Identify which cell holds the provided text, then report its [x, y] central coordinate. 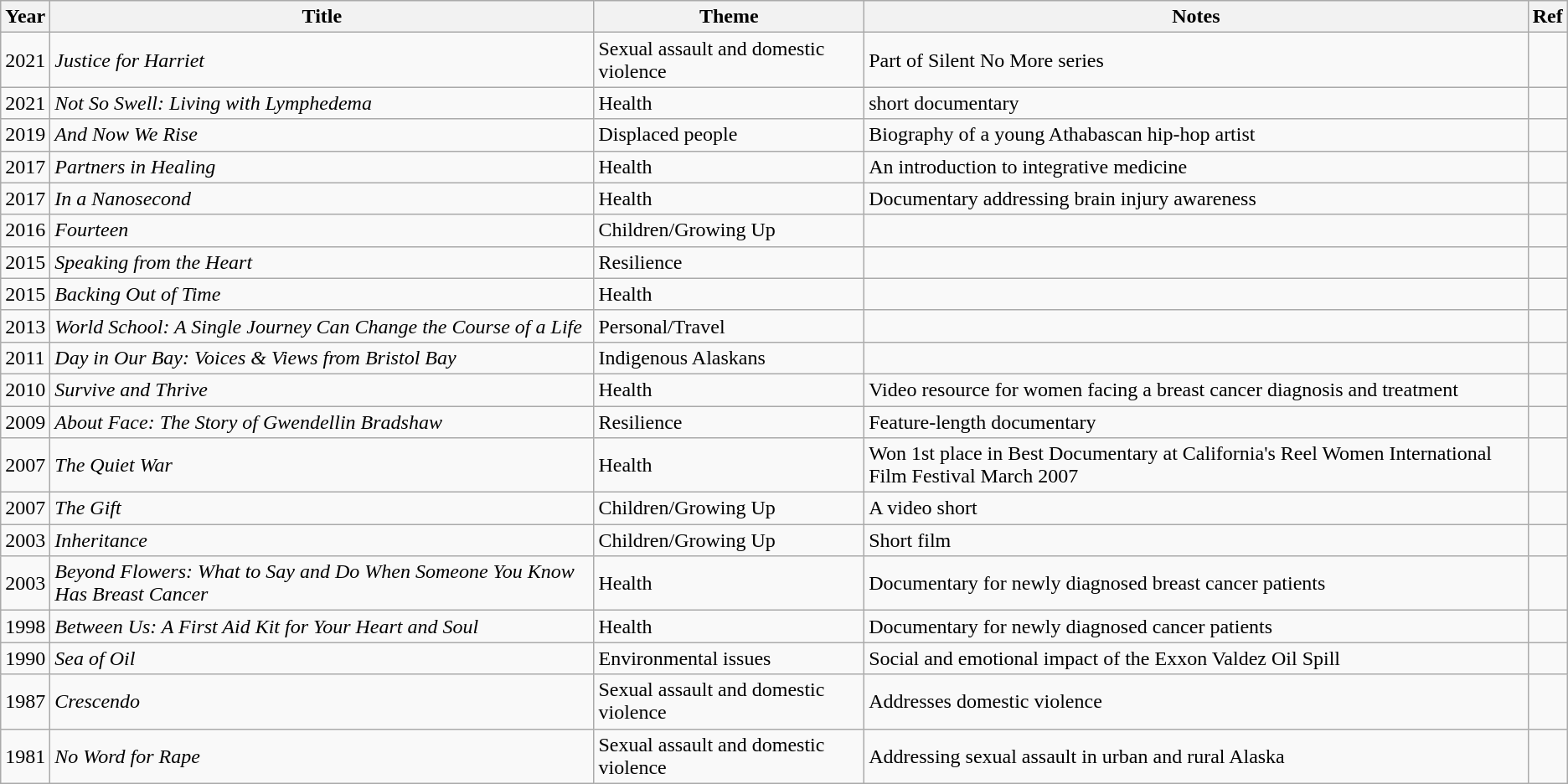
Won 1st place in Best Documentary at California's Reel Women International Film Festival March 2007 [1196, 466]
2010 [25, 389]
Displaced people [729, 135]
Ref [1548, 17]
Part of Silent No More series [1196, 60]
1990 [25, 658]
2011 [25, 358]
World School: A Single Journey Can Change the Course of a Life [322, 326]
Partners in Healing [322, 167]
Environmental issues [729, 658]
Crescendo [322, 702]
Backing Out of Time [322, 294]
Short film [1196, 540]
No Word for Rape [322, 756]
2013 [25, 326]
Documentary for newly diagnosed breast cancer patients [1196, 583]
And Now We Rise [322, 135]
Title [322, 17]
1987 [25, 702]
Biography of a young Athabascan hip-hop artist [1196, 135]
Justice for Harriet [322, 60]
An introduction to integrative medicine [1196, 167]
A video short [1196, 508]
short documentary [1196, 103]
Personal/Travel [729, 326]
The Quiet War [322, 466]
Day in Our Bay: Voices & Views from Bristol Bay [322, 358]
Year [25, 17]
Notes [1196, 17]
In a Nanosecond [322, 199]
Fourteen [322, 230]
Theme [729, 17]
1981 [25, 756]
2019 [25, 135]
Speaking from the Heart [322, 262]
Documentary addressing brain injury awareness [1196, 199]
2016 [25, 230]
Feature-length documentary [1196, 421]
Not So Swell: Living with Lymphedema [322, 103]
Survive and Thrive [322, 389]
About Face: The Story of Gwendellin Bradshaw [322, 421]
Inheritance [322, 540]
Addressing sexual assault in urban and rural Alaska [1196, 756]
Social and emotional impact of the Exxon Valdez Oil Spill [1196, 658]
The Gift [322, 508]
Sea of Oil [322, 658]
1998 [25, 627]
Video resource for women facing a breast cancer diagnosis and treatment [1196, 389]
Beyond Flowers: What to Say and Do When Someone You Know Has Breast Cancer [322, 583]
Indigenous Alaskans [729, 358]
Between Us: A First Aid Kit for Your Heart and Soul [322, 627]
Documentary for newly diagnosed cancer patients [1196, 627]
2009 [25, 421]
Addresses domestic violence [1196, 702]
